Capture the cell that displays the provided text and extract its (X, Y) central coordinate. 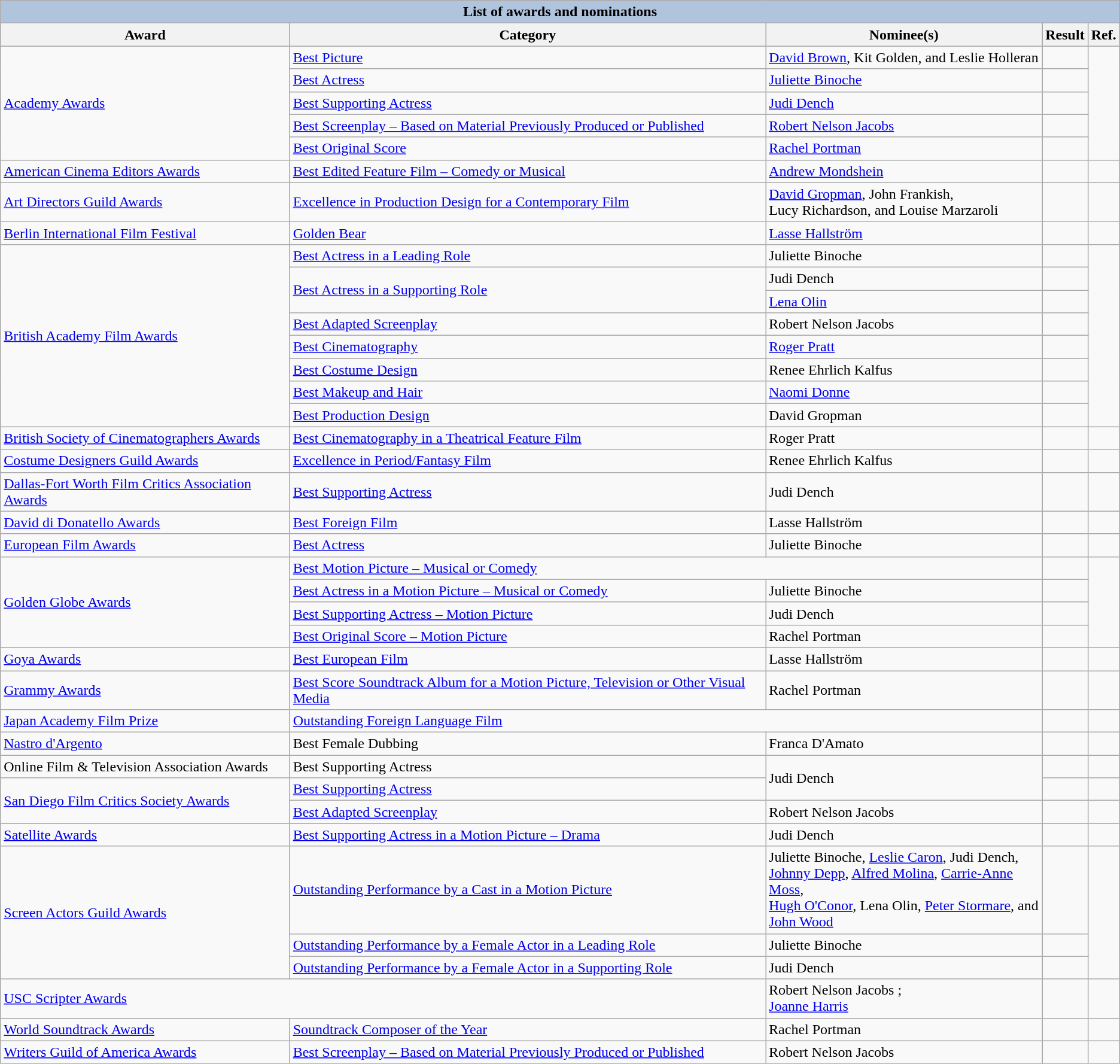
Nastro d'Argento (145, 744)
Category (528, 35)
Costume Designers Guild Awards (145, 461)
Franca D'Amato (904, 744)
Best Foreign Film (528, 522)
Best Edited Feature Film – Comedy or Musical (528, 171)
Best Production Design (528, 415)
Goya Awards (145, 659)
David Gropman, John Frankish, Lucy Richardson, and Louise Marzaroli (904, 202)
Dallas-Fort Worth Film Critics Association Awards (145, 492)
Best Motion Picture – Musical or Comedy (666, 568)
Best Female Dubbing (528, 744)
American Cinema Editors Awards (145, 171)
Best Picture (528, 57)
Ref. (1103, 35)
Outstanding Performance by a Female Actor in a Leading Role (528, 945)
Best Supporting Actress in a Motion Picture – Drama (528, 835)
Online Film & Television Association Awards (145, 767)
Best Costume Design (528, 370)
Writers Guild of America Awards (145, 1052)
Screen Actors Guild Awards (145, 913)
Academy Awards (145, 103)
World Soundtrack Awards (145, 1029)
Award (145, 35)
British Society of Cinematographers Awards (145, 438)
Grammy Awards (145, 689)
David di Donatello Awards (145, 522)
David Gropman (904, 415)
Golden Bear (528, 233)
Andrew Mondshein (904, 171)
Outstanding Performance by a Female Actor in a Supporting Role (528, 968)
Berlin International Film Festival (145, 233)
David Brown, Kit Golden, and Leslie Holleran (904, 57)
Best Actress in a Supporting Role (528, 290)
Excellence in Period/Fantasy Film (528, 461)
Nominee(s) (904, 35)
Satellite Awards (145, 835)
Best European Film (528, 659)
Japan Academy Film Prize (145, 721)
Best Original Score (528, 148)
Best Makeup and Hair (528, 393)
Juliette Binoche, Leslie Caron, Judi Dench, Johnny Depp, Alfred Molina, Carrie-Anne Moss, Hugh O'Conor, Lena Olin, Peter Stormare, and John Wood (904, 890)
British Academy Film Awards (145, 335)
Result (1065, 35)
San Diego Film Critics Society Awards (145, 801)
Best Cinematography (528, 347)
Robert Nelson Jacobs ; Joanne Harris (904, 998)
List of awards and nominations (560, 12)
Best Score Soundtrack Album for a Motion Picture, Television or Other Visual Media (528, 689)
Best Actress in a Motion Picture – Musical or Comedy (528, 591)
Golden Globe Awards (145, 602)
USC Scripter Awards (383, 998)
Outstanding Performance by a Cast in a Motion Picture (528, 890)
Best Original Score – Motion Picture (528, 636)
Best Actress in a Leading Role (528, 256)
Soundtrack Composer of the Year (528, 1029)
Best Cinematography in a Theatrical Feature Film (528, 438)
Outstanding Foreign Language Film (666, 721)
Naomi Donne (904, 393)
European Film Awards (145, 545)
Lena Olin (904, 301)
Art Directors Guild Awards (145, 202)
Best Supporting Actress – Motion Picture (528, 613)
Excellence in Production Design for a Contemporary Film (528, 202)
